Extract the [x, y] coordinate from the center of the cell holding the provided text.  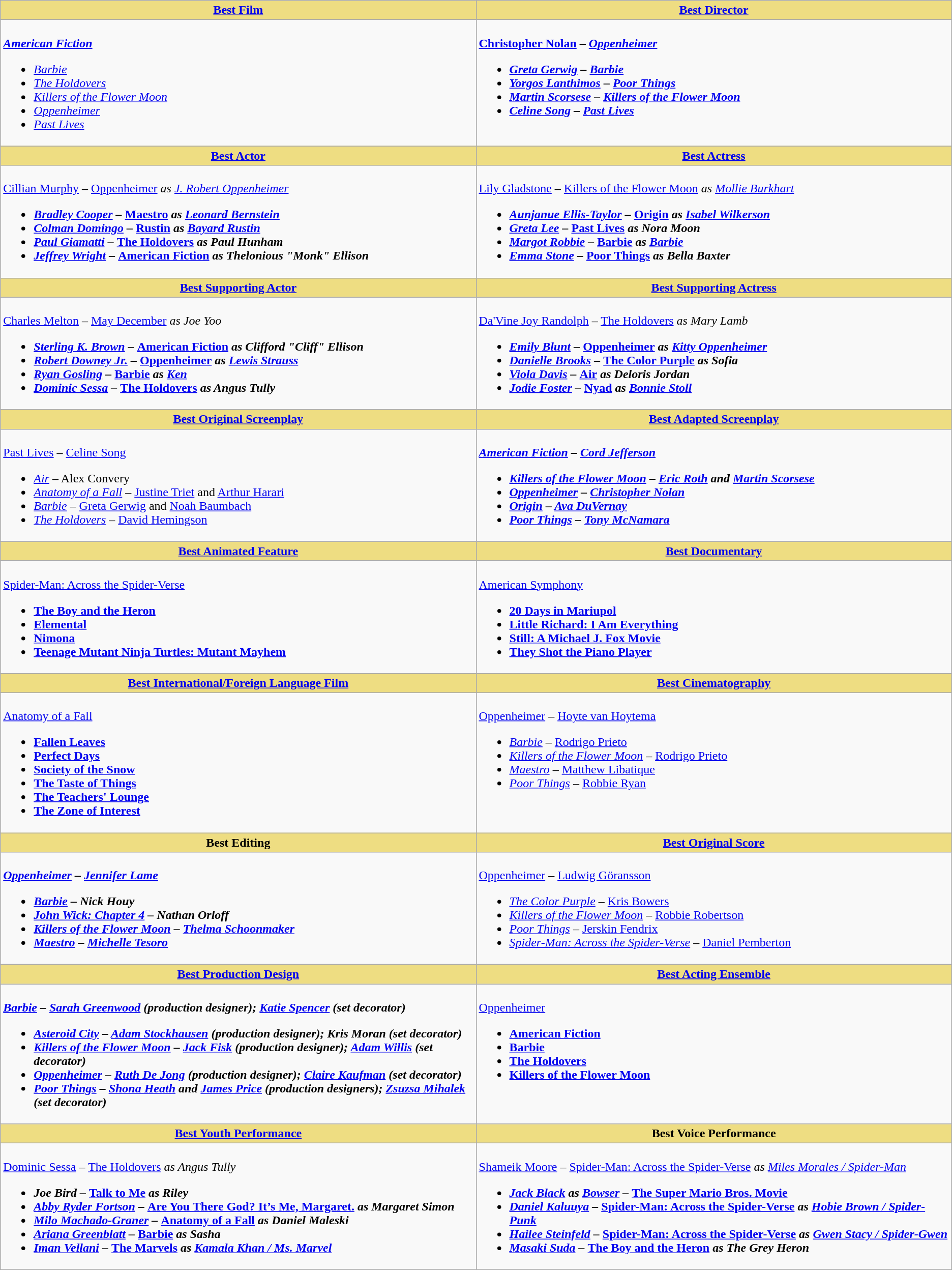
Best Youth Performance [238, 1134]
Best Acting Ensemble [714, 974]
Best Production Design [238, 974]
Best Animated Feature [238, 551]
Best International/Foreign Language Film [238, 683]
Best Director [714, 10]
Best Actor [238, 156]
OppenheimerAmerican FictionBarbieThe HoldoversKillers of the Flower Moon [714, 1054]
Best Actress [714, 156]
Anatomy of a FallFallen LeavesPerfect DaysSociety of the SnowThe Taste of ThingsThe Teachers' LoungeThe Zone of Interest [238, 762]
American Symphony20 Days in MariupolLittle Richard: I Am EverythingStill: A Michael J. Fox MovieThey Shot the Piano Player [714, 617]
Spider-Man: Across the Spider-VerseThe Boy and the HeronElementalNimonaTeenage Mutant Ninja Turtles: Mutant Mayhem [238, 617]
Best Film [238, 10]
Oppenheimer – Hoyte van HoytemaBarbie – Rodrigo PrietoKillers of the Flower Moon – Rodrigo PrietoMaestro – Matthew LibatiquePoor Things – Robbie Ryan [714, 762]
Best Documentary [714, 551]
Best Adapted Screenplay [714, 419]
Best Voice Performance [714, 1134]
American FictionBarbieThe HoldoversKillers of the Flower MoonOppenheimerPast Lives [238, 83]
Best Editing [238, 842]
Best Original Score [714, 842]
Best Supporting Actor [238, 287]
Best Supporting Actress [714, 287]
Best Original Screenplay [238, 419]
Best Cinematography [714, 683]
